Locate the cell with the specified text and output its [x, y] center coordinate. 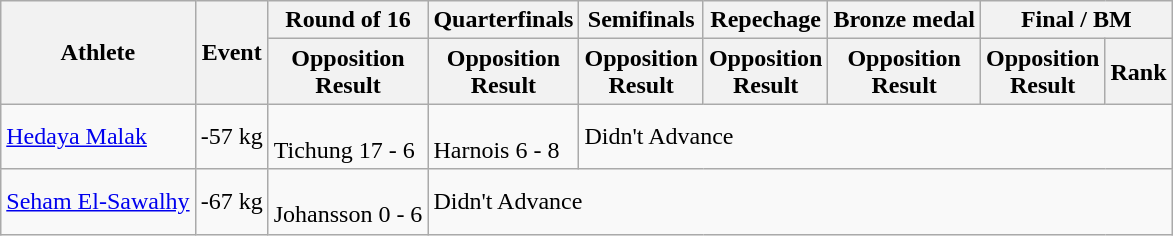
Johansson 0 - 6 [348, 202]
Rank [1138, 72]
Repechage [765, 20]
Semifinals [641, 20]
Tichung 17 - 6 [348, 136]
Hedaya Malak [98, 136]
Round of 16 [348, 20]
Bronze medal [904, 20]
-67 kg [232, 202]
Event [232, 52]
Athlete [98, 52]
Quarterfinals [504, 20]
Seham El-Sawalhy [98, 202]
Harnois 6 - 8 [504, 136]
-57 kg [232, 136]
Final / BM [1076, 20]
